Extract the (x, y) coordinate from the center of the cell holding the provided text.  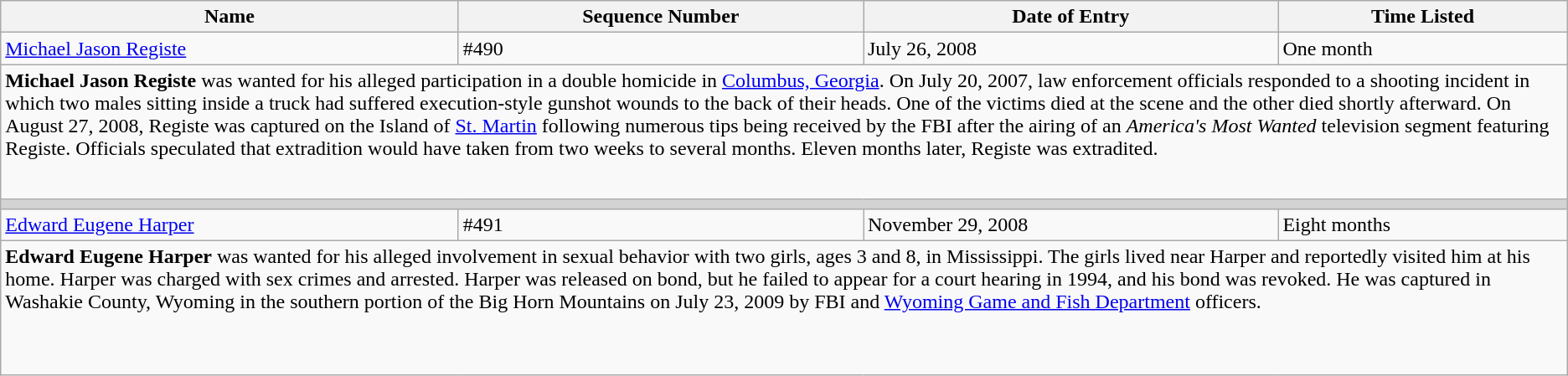
Time Listed (1422, 17)
Date of Entry (1070, 17)
#491 (660, 224)
#490 (660, 49)
November 29, 2008 (1070, 224)
Michael Jason Registe (230, 49)
Eight months (1422, 224)
July 26, 2008 (1070, 49)
Sequence Number (660, 17)
Edward Eugene Harper (230, 224)
Name (230, 17)
One month (1422, 49)
